Capture the cell that displays the provided text and extract its (X, Y) central coordinate. 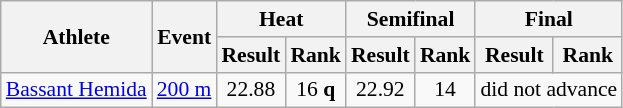
Semifinal (410, 19)
Heat (280, 19)
200 m (184, 90)
Bassant Hemida (76, 90)
14 (446, 90)
Athlete (76, 36)
did not advance (548, 90)
16 q (316, 90)
Event (184, 36)
22.88 (250, 90)
22.92 (380, 90)
Final (548, 19)
